Return [x, y] of the center of cell containing provided text 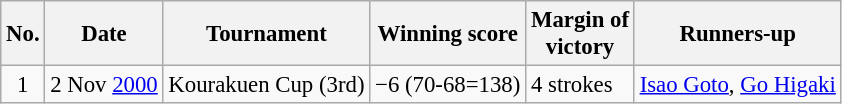
Isao Goto, Go Higaki [738, 85]
Winning score [448, 34]
1 [23, 85]
Margin ofvictory [580, 34]
2 Nov 2000 [104, 85]
Date [104, 34]
Runners-up [738, 34]
−6 (70-68=138) [448, 85]
No. [23, 34]
4 strokes [580, 85]
Tournament [266, 34]
Kourakuen Cup (3rd) [266, 85]
